Identify which cell holds the provided text, then report its [X, Y] central coordinate. 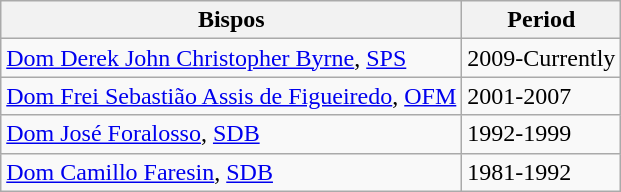
Dom Derek John Christopher Byrne, SPS [232, 58]
Period [542, 20]
2001-2007 [542, 96]
1981-1992 [542, 172]
2009-Currently [542, 58]
Dom José Foralosso, SDB [232, 134]
Dom Frei Sebastião Assis de Figueiredo, OFM [232, 96]
Dom Camillo Faresin, SDB [232, 172]
1992-1999 [542, 134]
Bispos [232, 20]
